Return the [X, Y] coordinate for the center point of the cell that contains the specified text.  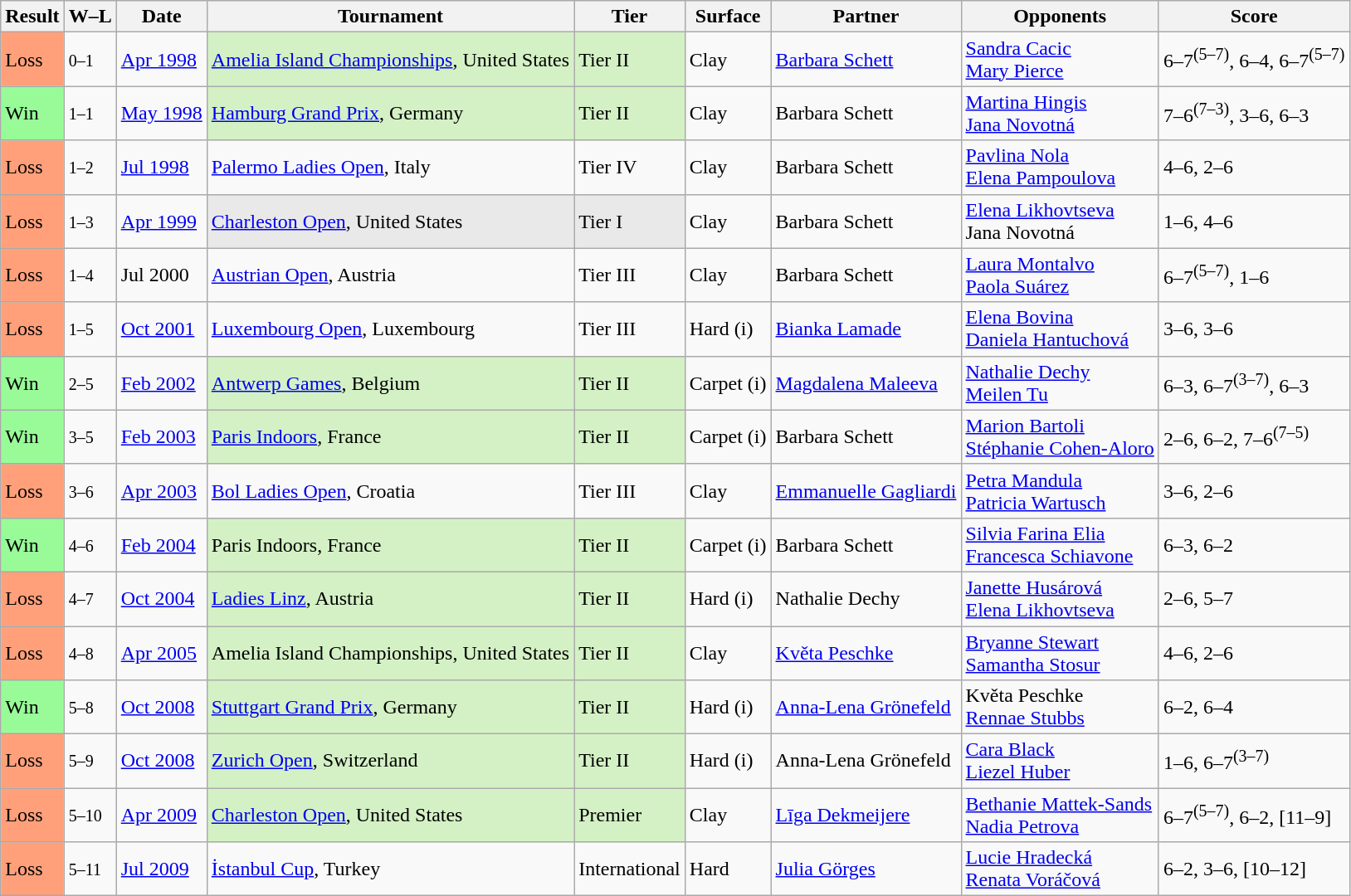
2–5 [90, 383]
Květa Peschke [866, 652]
International [630, 869]
6–3, 6–7(3–7), 6–3 [1254, 383]
Silvia Farina Elia Francesca Schiavone [1060, 544]
Apr 2003 [161, 491]
2–6, 5–7 [1254, 599]
Ladies Linz, Austria [390, 599]
7–6(7–3), 3–6, 6–3 [1254, 113]
5–8 [90, 707]
5–11 [90, 869]
Surface [728, 17]
Feb 2003 [161, 436]
Bethanie Mattek-Sands Nadia Petrova [1060, 815]
Květa Peschke Rennae Stubbs [1060, 707]
Martina Hingis Jana Novotná [1060, 113]
Tier I [630, 221]
Tier [630, 17]
W–L [90, 17]
2–6, 6–2, 7–6(7–5) [1254, 436]
Sandra Cacic Mary Pierce [1060, 60]
4–6 [90, 544]
6–2, 6–4 [1254, 707]
4–7 [90, 599]
1–2 [90, 168]
Elena Likhovtseva Jana Novotná [1060, 221]
Oct 2001 [161, 329]
3–6 [90, 491]
Pavlina Nola Elena Pampoulova [1060, 168]
0–1 [90, 60]
Result [32, 17]
İstanbul Cup, Turkey [390, 869]
5–10 [90, 815]
1–5 [90, 329]
Apr 1998 [161, 60]
4–8 [90, 652]
Palermo Ladies Open, Italy [390, 168]
Petra Mandula Patricia Wartusch [1060, 491]
6–7(5–7), 6–4, 6–7(5–7) [1254, 60]
Score [1254, 17]
Emmanuelle Gagliardi [866, 491]
1–3 [90, 221]
Antwerp Games, Belgium [390, 383]
Apr 2009 [161, 815]
Tier IV [630, 168]
Līga Dekmeijere [866, 815]
Partner [866, 17]
Premier [630, 815]
Austrian Open, Austria [390, 275]
Bol Ladies Open, Croatia [390, 491]
6–7(5–7), 1–6 [1254, 275]
Feb 2002 [161, 383]
3–6, 2–6 [1254, 491]
6–2, 3–6, [10–12] [1254, 869]
Nathalie Dechy [866, 599]
1–1 [90, 113]
Luxembourg Open, Luxembourg [390, 329]
Janette Husárová Elena Likhovtseva [1060, 599]
Cara Black Liezel Huber [1060, 762]
Laura Montalvo Paola Suárez [1060, 275]
3–6, 3–6 [1254, 329]
Tournament [390, 17]
Julia Görges [866, 869]
Date [161, 17]
Magdalena Maleeva [866, 383]
Jul 1998 [161, 168]
Feb 2004 [161, 544]
Apr 2005 [161, 652]
Apr 1999 [161, 221]
1–6, 4–6 [1254, 221]
Bianka Lamade [866, 329]
1–4 [90, 275]
Oct 2004 [161, 599]
6–3, 6–2 [1254, 544]
6–7(5–7), 6–2, [11–9] [1254, 815]
Nathalie Dechy Meilen Tu [1060, 383]
May 1998 [161, 113]
Opponents [1060, 17]
Zurich Open, Switzerland [390, 762]
Bryanne Stewart Samantha Stosur [1060, 652]
Elena Bovina Daniela Hantuchová [1060, 329]
Stuttgart Grand Prix, Germany [390, 707]
Jul 2009 [161, 869]
1–6, 6–7(3–7) [1254, 762]
Hard [728, 869]
Jul 2000 [161, 275]
5–9 [90, 762]
Lucie Hradecká Renata Voráčová [1060, 869]
Marion Bartoli Stéphanie Cohen-Aloro [1060, 436]
Hamburg Grand Prix, Germany [390, 113]
3–5 [90, 436]
